Find where the given text appears and provide that cell's center as [x, y] coordinate. 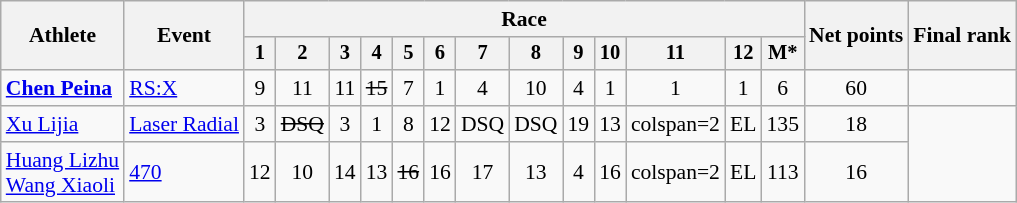
RS:X [184, 88]
Athlete [62, 36]
470 [184, 172]
17 [482, 172]
Race [524, 19]
14 [345, 172]
Laser Radial [184, 124]
2 [302, 54]
Huang LizhuWang Xiaoli [62, 172]
15 [377, 88]
Final rank [962, 36]
Chen Peina [62, 88]
Net points [856, 36]
19 [578, 124]
Event [184, 36]
113 [782, 172]
5 [408, 54]
Xu Lijia [62, 124]
18 [856, 124]
135 [782, 124]
M* [782, 54]
60 [856, 88]
